For the text-containing cell, return its midpoint in (x, y) coordinate format. 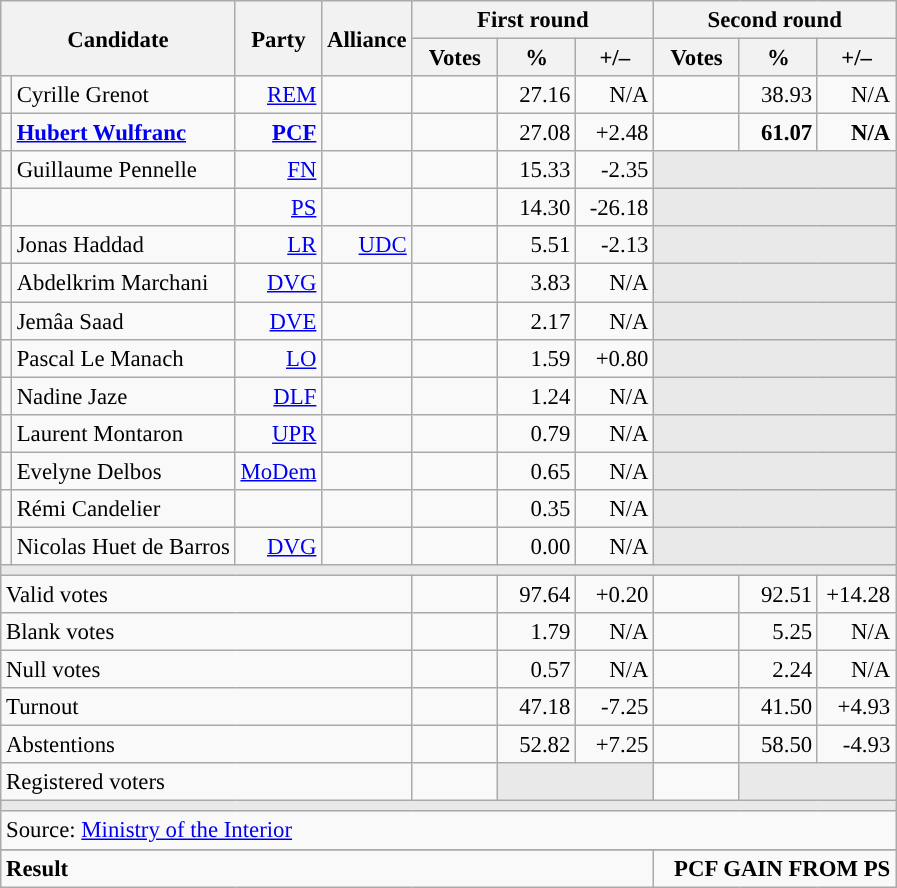
Hubert Wulfranc (123, 133)
UPR (278, 433)
61.07 (778, 133)
47.18 (537, 707)
Blank votes (206, 632)
PS (278, 208)
DLF (278, 396)
PCF GAIN FROM PS (775, 868)
Guillaume Pennelle (123, 170)
-7.25 (615, 707)
+14.28 (856, 594)
Abdelkrim Marchani (123, 283)
2.24 (778, 670)
5.25 (778, 632)
+0.20 (615, 594)
15.33 (537, 170)
41.50 (778, 707)
58.50 (778, 745)
Registered voters (206, 782)
-26.18 (615, 208)
-2.35 (615, 170)
+2.48 (615, 133)
Candidate (118, 38)
0.57 (537, 670)
-2.13 (615, 245)
2.17 (537, 321)
Pascal Le Manach (123, 358)
0.35 (537, 509)
14.30 (537, 208)
Party (278, 38)
92.51 (778, 594)
Turnout (206, 707)
UDC (367, 245)
Nicolas Huet de Barros (123, 546)
Null votes (206, 670)
Source: Ministry of the Interior (448, 831)
5.51 (537, 245)
Jemâa Saad (123, 321)
1.79 (537, 632)
52.82 (537, 745)
REM (278, 95)
Second round (775, 20)
27.16 (537, 95)
1.59 (537, 358)
Jonas Haddad (123, 245)
0.65 (537, 471)
Result (328, 868)
DVE (278, 321)
LR (278, 245)
PCF (278, 133)
Abstentions (206, 745)
FN (278, 170)
Alliance (367, 38)
Laurent Montaron (123, 433)
-4.93 (856, 745)
0.00 (537, 546)
LO (278, 358)
38.93 (778, 95)
First round (533, 20)
27.08 (537, 133)
+0.80 (615, 358)
3.83 (537, 283)
MoDem (278, 471)
+7.25 (615, 745)
0.79 (537, 433)
Nadine Jaze (123, 396)
Evelyne Delbos (123, 471)
Rémi Candelier (123, 509)
Valid votes (206, 594)
1.24 (537, 396)
Cyrille Grenot (123, 95)
97.64 (537, 594)
+4.93 (856, 707)
